Provide the [X, Y] coordinate of the cell's center where the given text is located.  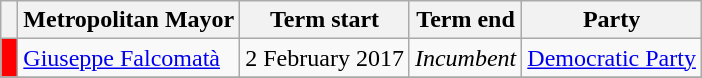
2 February 2017 [325, 58]
Party [612, 20]
Giuseppe Falcomatà [129, 58]
Term end [465, 20]
Democratic Party [612, 58]
Term start [325, 20]
Metropolitan Mayor [129, 20]
Incumbent [465, 58]
